For the text-containing cell, return its midpoint in [x, y] coordinate format. 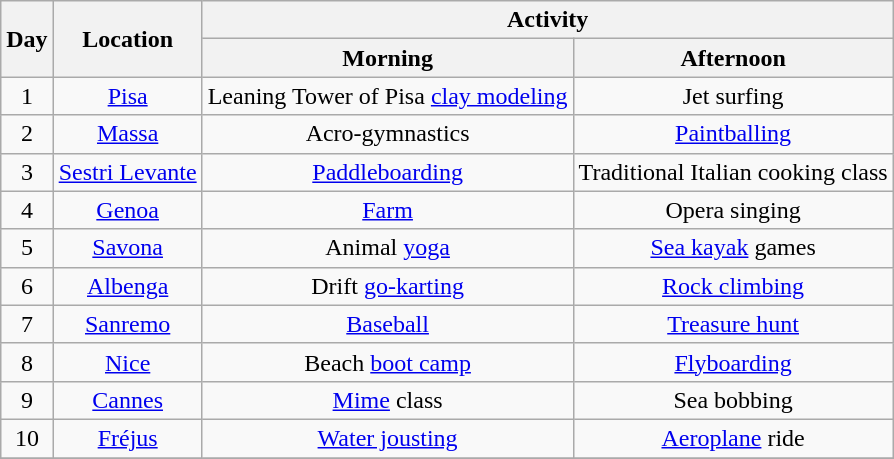
6 [27, 286]
Beach boot camp [388, 362]
Paintballing [733, 134]
2 [27, 134]
Albenga [128, 286]
Traditional Italian cooking class [733, 172]
Day [27, 39]
Fréjus [128, 438]
Animal yoga [388, 248]
Rock climbing [733, 286]
Acro-gymnastics [388, 134]
Savona [128, 248]
Sestri Levante [128, 172]
Opera singing [733, 210]
1 [27, 96]
Pisa [128, 96]
Massa [128, 134]
Sea bobbing [733, 400]
Flyboarding [733, 362]
10 [27, 438]
Paddleboarding [388, 172]
Activity [548, 20]
7 [27, 324]
Afternoon [733, 58]
Baseball [388, 324]
Morning [388, 58]
Water jousting [388, 438]
Genoa [128, 210]
Cannes [128, 400]
Jet surfing [733, 96]
Location [128, 39]
Sanremo [128, 324]
9 [27, 400]
Aeroplane ride [733, 438]
Treasure hunt [733, 324]
Leaning Tower of Pisa clay modeling [388, 96]
5 [27, 248]
3 [27, 172]
Sea kayak games [733, 248]
4 [27, 210]
Nice [128, 362]
Farm [388, 210]
8 [27, 362]
Drift go-karting [388, 286]
Mime class [388, 400]
